Find where the given text appears and provide that cell's center as (x, y) coordinate. 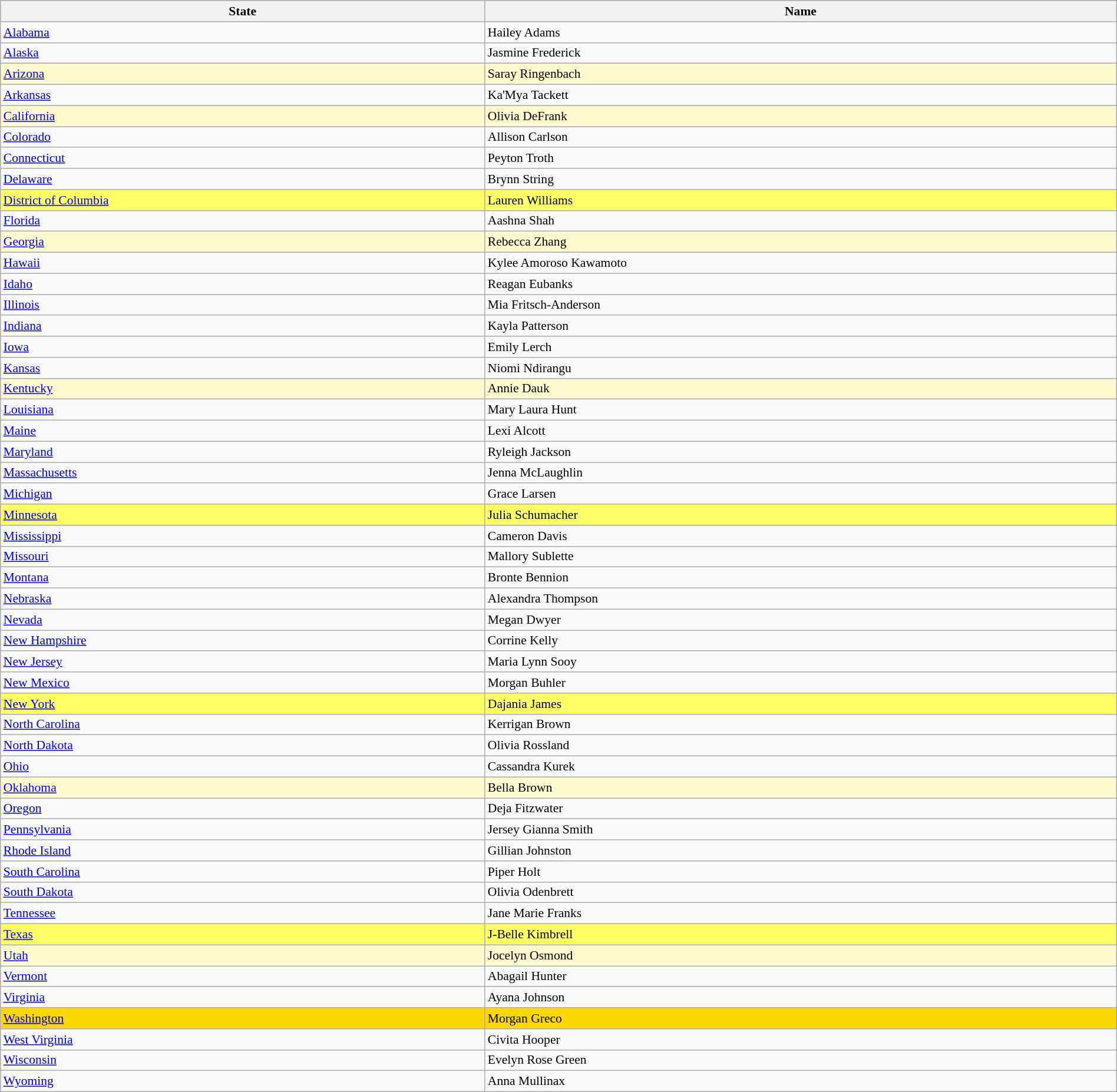
Hawaii (243, 263)
Colorado (243, 137)
Ayana Johnson (801, 998)
New York (243, 704)
Annie Dauk (801, 389)
South Dakota (243, 892)
Texas (243, 935)
Pennsylvania (243, 830)
Utah (243, 955)
Mary Laura Hunt (801, 410)
Mia Fritsch-Anderson (801, 305)
Kayla Patterson (801, 326)
Emily Lerch (801, 347)
Rebecca Zhang (801, 242)
Name (801, 11)
Delaware (243, 179)
Olivia Odenbrett (801, 892)
Jane Marie Franks (801, 914)
Dajania James (801, 704)
Cassandra Kurek (801, 767)
Kerrigan Brown (801, 724)
Ka'Mya Tackett (801, 95)
Arizona (243, 74)
South Carolina (243, 872)
Evelyn Rose Green (801, 1060)
Jasmine Frederick (801, 53)
Arkansas (243, 95)
North Carolina (243, 724)
Vermont (243, 977)
Peyton Troth (801, 158)
Kentucky (243, 389)
Maria Lynn Sooy (801, 662)
Corrine Kelly (801, 641)
Brynn String (801, 179)
Mallory Sublette (801, 557)
Olivia DeFrank (801, 116)
Rhode Island (243, 851)
Piper Holt (801, 872)
Grace Larsen (801, 494)
Michigan (243, 494)
Kansas (243, 368)
Maryland (243, 452)
Lauren Williams (801, 200)
Indiana (243, 326)
Oklahoma (243, 787)
State (243, 11)
Deja Fitzwater (801, 809)
Alaska (243, 53)
Jersey Gianna Smith (801, 830)
Cameron Davis (801, 536)
Wyoming (243, 1081)
Iowa (243, 347)
Julia Schumacher (801, 515)
Idaho (243, 284)
New Jersey (243, 662)
Wisconsin (243, 1060)
Anna Mullinax (801, 1081)
Aashna Shah (801, 221)
Illinois (243, 305)
Lexi Alcott (801, 431)
New Hampshire (243, 641)
Maine (243, 431)
Ohio (243, 767)
Gillian Johnston (801, 851)
District of Columbia (243, 200)
Civita Hooper (801, 1040)
Alabama (243, 32)
West Virginia (243, 1040)
Massachusetts (243, 473)
Florida (243, 221)
J-Belle Kimbrell (801, 935)
Oregon (243, 809)
Bella Brown (801, 787)
New Mexico (243, 683)
Bronte Bennion (801, 578)
Allison Carlson (801, 137)
Virginia (243, 998)
North Dakota (243, 746)
Olivia Rossland (801, 746)
Washington (243, 1018)
Alexandra Thompson (801, 599)
Minnesota (243, 515)
Abagail Hunter (801, 977)
Morgan Buhler (801, 683)
Morgan Greco (801, 1018)
Hailey Adams (801, 32)
California (243, 116)
Nevada (243, 620)
Georgia (243, 242)
Reagan Eubanks (801, 284)
Montana (243, 578)
Megan Dwyer (801, 620)
Connecticut (243, 158)
Ryleigh Jackson (801, 452)
Nebraska (243, 599)
Missouri (243, 557)
Jocelyn Osmond (801, 955)
Mississippi (243, 536)
Saray Ringenbach (801, 74)
Niomi Ndirangu (801, 368)
Jenna McLaughlin (801, 473)
Tennessee (243, 914)
Louisiana (243, 410)
Kylee Amoroso Kawamoto (801, 263)
